Extract the [x, y] coordinate from the center of the cell holding the provided text.  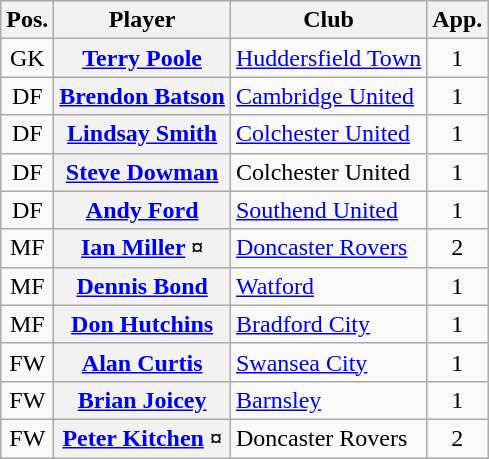
Club [328, 20]
Ian Miller ¤ [142, 248]
Peter Kitchen ¤ [142, 438]
Don Hutchins [142, 324]
Swansea City [328, 362]
Steve Dowman [142, 172]
Terry Poole [142, 58]
Dennis Bond [142, 286]
Lindsay Smith [142, 134]
Player [142, 20]
Barnsley [328, 400]
Southend United [328, 210]
App. [458, 20]
Alan Curtis [142, 362]
Pos. [28, 20]
Brian Joicey [142, 400]
Brendon Batson [142, 96]
Huddersfield Town [328, 58]
GK [28, 58]
Andy Ford [142, 210]
Watford [328, 286]
Bradford City [328, 324]
Cambridge United [328, 96]
